Return [X, Y] of the center of cell containing provided text 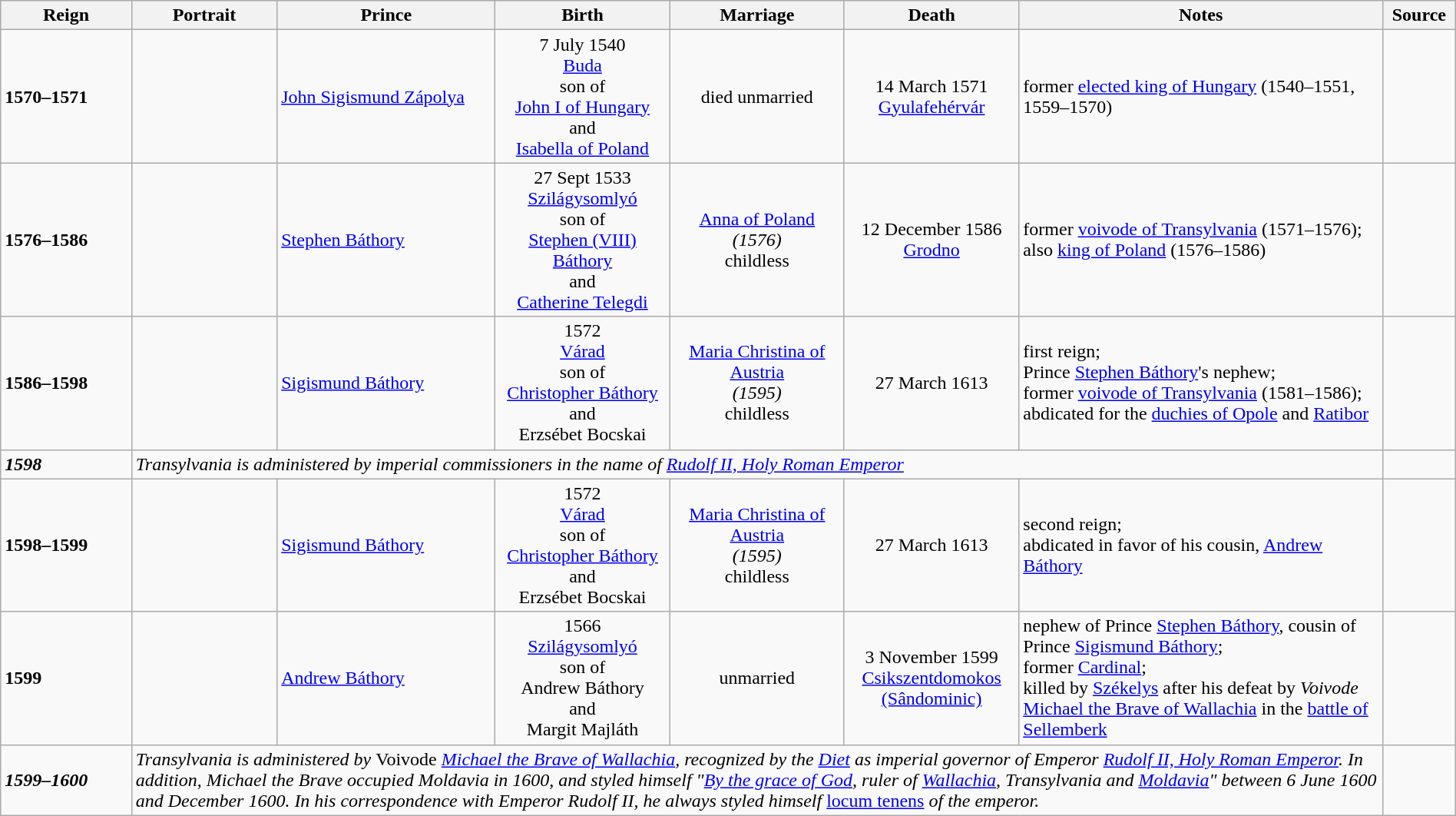
Transylvania is administered by imperial commissioners in the name of Rudolf II, Holy Roman Emperor [757, 464]
12 December 1586Grodno [931, 240]
first reign;Prince Stephen Báthory's nephew;former voivode of Transylvania (1581–1586);abdicated for the duchies of Opole and Ratibor [1201, 383]
former voivode of Transylvania (1571–1576);also king of Poland (1576–1586) [1201, 240]
Birth [582, 15]
1586–1598 [66, 383]
died unmarried [757, 97]
1566Szilágysomlyóson ofAndrew BáthoryandMargit Majláth [582, 678]
1599–1600 [66, 780]
1599 [66, 678]
Death [931, 15]
27 Sept 1533Szilágysomlyóson ofStephen (VIII) BáthoryandCatherine Telegdi [582, 240]
Andrew Báthory [386, 678]
1598 [66, 464]
Reign [66, 15]
former elected king of Hungary (1540–1551, 1559–1570) [1201, 97]
Stephen Báthory [386, 240]
14 March 1571Gyulafehérvár [931, 97]
Anna of Poland(1576)childless [757, 240]
1598–1599 [66, 546]
7 July 1540Budason ofJohn I of HungaryandIsabella of Poland [582, 97]
3 November 1599Csikszentdomokos (Sândominic) [931, 678]
John Sigismund Zápolya [386, 97]
Source [1419, 15]
Portrait [204, 15]
1570–1571 [66, 97]
Prince [386, 15]
second reign;abdicated in favor of his cousin, Andrew Báthory [1201, 546]
Notes [1201, 15]
1576–1586 [66, 240]
unmarried [757, 678]
Marriage [757, 15]
